Scan for the cell matching the given text and deliver its [X, Y] coordinate at center. 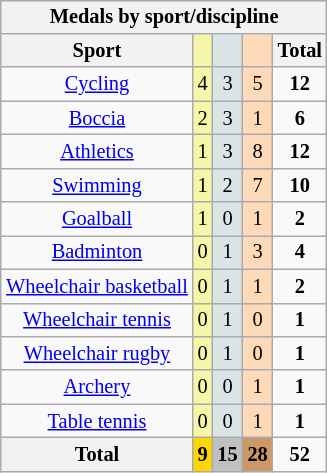
9 [203, 455]
15 [228, 455]
Wheelchair basketball [96, 286]
Badminton [96, 253]
Swimming [96, 185]
Wheelchair rugby [96, 354]
8 [258, 152]
7 [258, 185]
Boccia [96, 118]
10 [300, 185]
Archery [96, 387]
5 [258, 84]
Athletics [96, 152]
28 [258, 455]
Sport [96, 51]
Goalball [96, 219]
Medals by sport/discipline [164, 17]
6 [300, 118]
52 [300, 455]
Table tennis [96, 421]
Cycling [96, 84]
Wheelchair tennis [96, 320]
